From the cell containing the given text, extract its center point as (X, Y) coordinate. 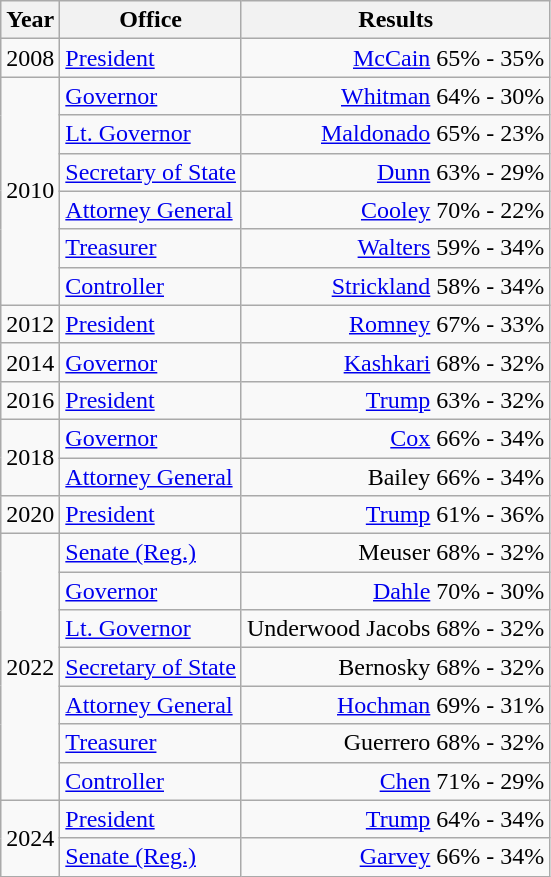
Hochman 69% - 31% (395, 705)
Bernosky 68% - 32% (395, 667)
Bailey 66% - 34% (395, 477)
2018 (30, 457)
Garvey 66% - 34% (395, 857)
2022 (30, 667)
2010 (30, 191)
Chen 71% - 29% (395, 781)
Dunn 63% - 29% (395, 172)
Guerrero 68% - 32% (395, 743)
Trump 64% - 34% (395, 819)
McCain 65% - 35% (395, 58)
Trump 63% - 32% (395, 400)
2024 (30, 838)
Year (30, 20)
Underwood Jacobs 68% - 32% (395, 629)
2008 (30, 58)
Kashkari 68% - 32% (395, 362)
Results (395, 20)
2016 (30, 400)
Walters 59% - 34% (395, 248)
Dahle 70% - 30% (395, 591)
Whitman 64% - 30% (395, 96)
2014 (30, 362)
Meuser 68% - 32% (395, 553)
Romney 67% - 33% (395, 324)
2012 (30, 324)
Maldonado 65% - 23% (395, 134)
Cox 66% - 34% (395, 438)
2020 (30, 515)
Trump 61% - 36% (395, 515)
Strickland 58% - 34% (395, 286)
Cooley 70% - 22% (395, 210)
Office (151, 20)
